Identify which cell holds the provided text, then report its (X, Y) central coordinate. 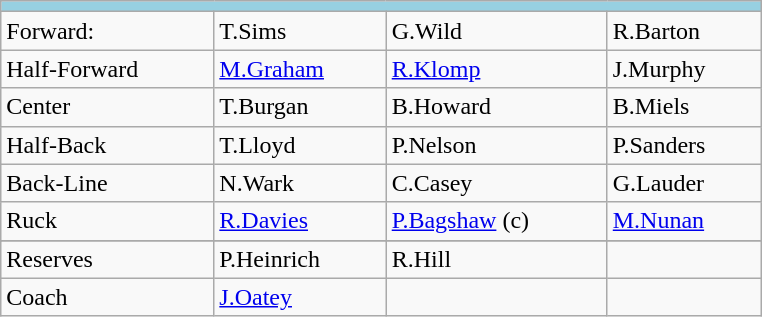
Reserves (108, 259)
Center (108, 107)
P.Nelson (496, 145)
Forward: (108, 31)
R.Klomp (496, 69)
G.Wild (496, 31)
P.Sanders (684, 145)
Half-Back (108, 145)
M.Graham (300, 69)
P.Bagshaw (c) (496, 221)
M.Nunan (684, 221)
J.Murphy (684, 69)
R.Barton (684, 31)
Coach (108, 297)
Half-Forward (108, 69)
G.Lauder (684, 183)
B.Howard (496, 107)
P.Heinrich (300, 259)
J.Oatey (300, 297)
C.Casey (496, 183)
T.Lloyd (300, 145)
T.Sims (300, 31)
Back-Line (108, 183)
R.Hill (496, 259)
T.Burgan (300, 107)
R.Davies (300, 221)
N.Wark (300, 183)
B.Miels (684, 107)
Ruck (108, 221)
